For the text-containing cell, return its midpoint in [x, y] coordinate format. 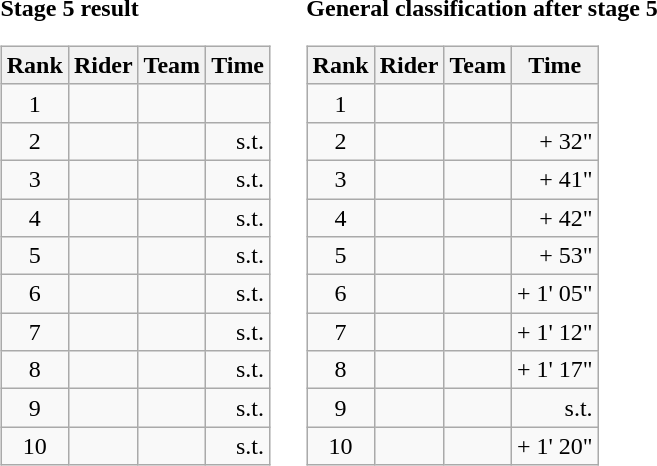
+ 42" [554, 217]
+ 41" [554, 179]
+ 1' 20" [554, 446]
+ 1' 17" [554, 370]
+ 1' 12" [554, 332]
+ 1' 05" [554, 294]
+ 53" [554, 256]
+ 32" [554, 141]
